Identify which cell holds the provided text, then report its (x, y) central coordinate. 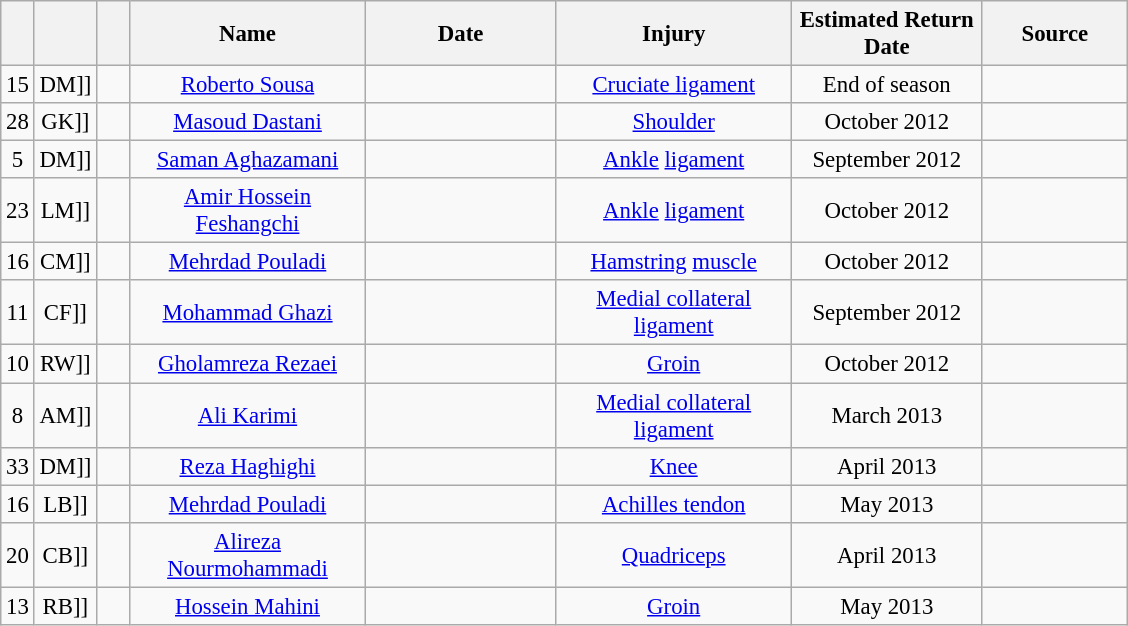
Masoud Dastani (248, 122)
RW]] (65, 364)
Source (1055, 34)
AM]] (65, 416)
Amir Hossein Feshangchi (248, 210)
10 (18, 364)
Gholamreza Rezaei (248, 364)
11 (18, 312)
Knee (674, 466)
Alireza Nourmohammadi (248, 554)
March 2013 (886, 416)
Saman Aghazamani (248, 160)
Cruciate ligament (674, 85)
23 (18, 210)
13 (18, 606)
Reza Haghighi (248, 466)
20 (18, 554)
Achilles tendon (674, 504)
Estimated Return Date (886, 34)
Mohammad Ghazi (248, 312)
GK]] (65, 122)
End of season (886, 85)
Hossein Mahini (248, 606)
Date (460, 34)
Shoulder (674, 122)
LB]] (65, 504)
5 (18, 160)
Injury (674, 34)
Hamstring muscle (674, 262)
28 (18, 122)
CM]] (65, 262)
Roberto Sousa (248, 85)
Ali Karimi (248, 416)
RB]] (65, 606)
CF]] (65, 312)
CB]] (65, 554)
15 (18, 85)
33 (18, 466)
Quadriceps (674, 554)
8 (18, 416)
LM]] (65, 210)
Name (248, 34)
